Provide the [X, Y] coordinate of the cell's center where the given text is located.  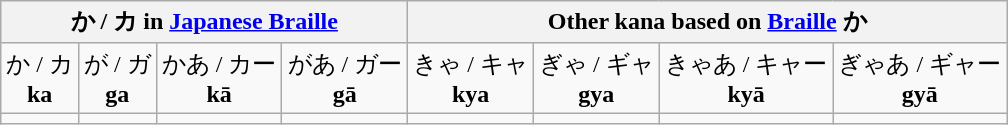
か / カ ka [40, 78]
かあ / カー kā [219, 78]
ぎゃあ / ギャー gyā [920, 78]
きゃ / キャ kya [471, 78]
きゃあ / キャー kyā [746, 78]
Other kana based on Braille か [708, 22]
が / ガ ga [117, 78]
があ / ガー gā [345, 78]
ぎゃ / ギャ gya [596, 78]
か / カ in Japanese Braille [204, 22]
